For the text-containing cell, return its midpoint in [x, y] coordinate format. 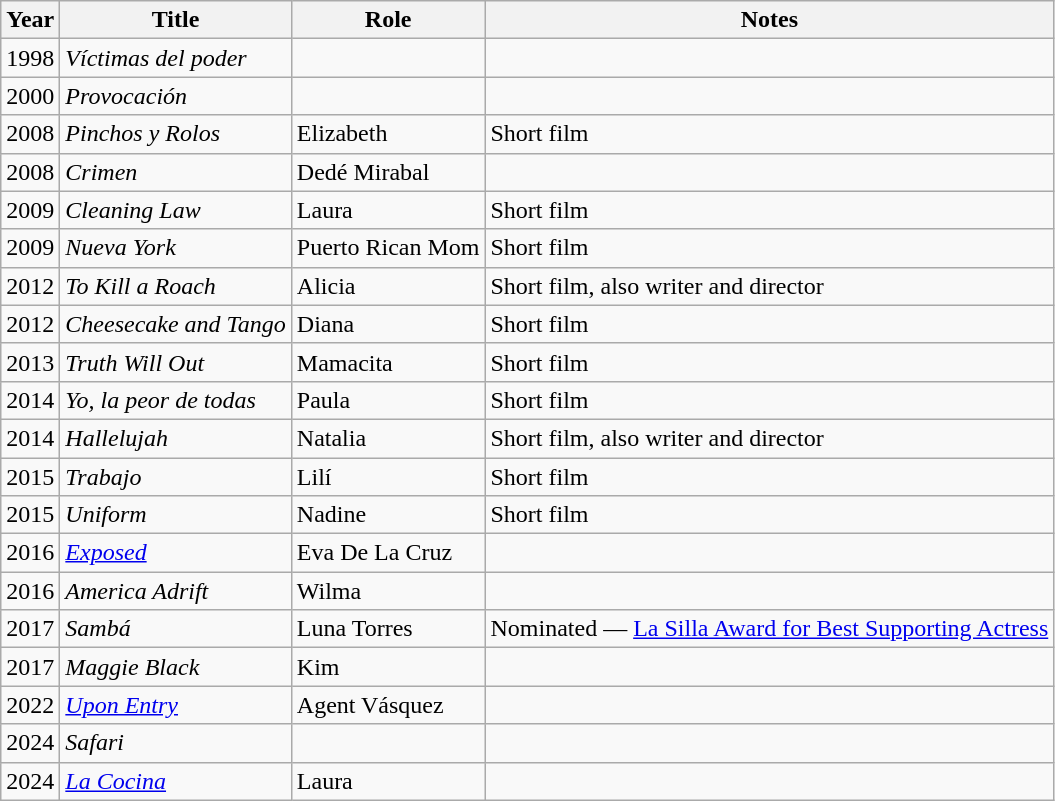
Exposed [176, 553]
La Cocina [176, 781]
Mamacita [388, 362]
Paula [388, 400]
Wilma [388, 591]
Natalia [388, 438]
Elizabeth [388, 134]
2000 [30, 96]
Safari [176, 743]
Upon Entry [176, 705]
Lilí [388, 477]
Eva De La Cruz [388, 553]
Agent Vásquez [388, 705]
Pinchos y Rolos [176, 134]
Maggie Black [176, 667]
Role [388, 20]
Nadine [388, 515]
Nominated — La Silla Award for Best Supporting Actress [770, 629]
2022 [30, 705]
Luna Torres [388, 629]
Truth Will Out [176, 362]
Víctimas del poder [176, 58]
Crimen [176, 172]
Yo, la peor de todas [176, 400]
Provocación [176, 96]
Nueva York [176, 248]
Diana [388, 324]
Kim [388, 667]
Uniform [176, 515]
Puerto Rican Mom [388, 248]
Hallelujah [176, 438]
Title [176, 20]
Year [30, 20]
1998 [30, 58]
Dedé Mirabal [388, 172]
Notes [770, 20]
2013 [30, 362]
Cheesecake and Tango [176, 324]
To Kill a Roach [176, 286]
America Adrift [176, 591]
Cleaning Law [176, 210]
Trabajo [176, 477]
Alicia [388, 286]
Sambá [176, 629]
